From the cell containing the given text, extract its center point as (x, y) coordinate. 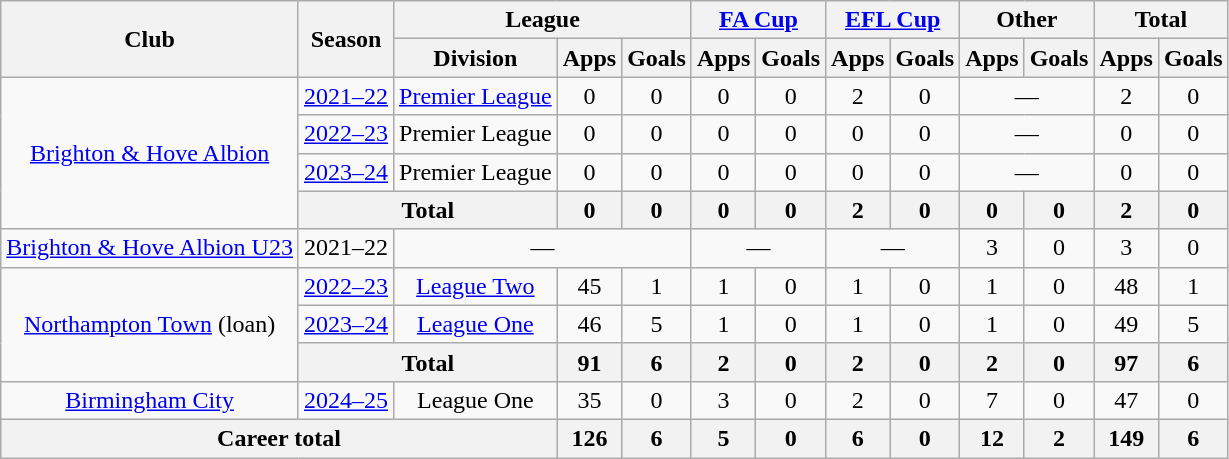
97 (1126, 362)
Other (1027, 20)
Career total (279, 438)
Birmingham City (150, 400)
7 (992, 400)
Northampton Town (loan) (150, 324)
91 (589, 362)
48 (1126, 286)
12 (992, 438)
League (543, 20)
35 (589, 400)
2024–25 (346, 400)
Brighton & Hove Albion U23 (150, 248)
49 (1126, 324)
FA Cup (758, 20)
EFL Cup (893, 20)
Division (476, 58)
Season (346, 39)
126 (589, 438)
Brighton & Hove Albion (150, 153)
46 (589, 324)
47 (1126, 400)
45 (589, 286)
Club (150, 39)
League Two (476, 286)
149 (1126, 438)
